Provide the [X, Y] coordinate of the cell's center where the given text is located.  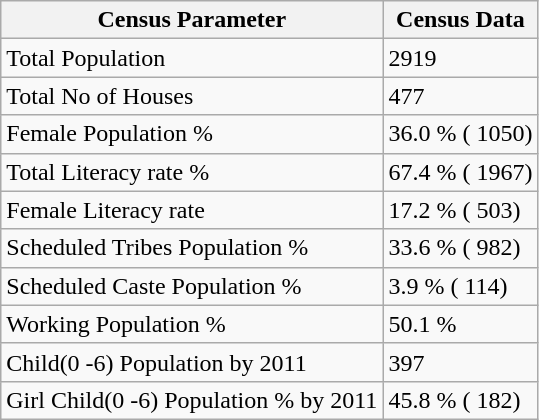
Working Population % [192, 324]
Female Population % [192, 134]
2919 [460, 58]
Total Population [192, 58]
50.1 % [460, 324]
36.0 % ( 1050) [460, 134]
Census Parameter [192, 20]
33.6 % ( 982) [460, 248]
Total Literacy rate % [192, 172]
Scheduled Tribes Population % [192, 248]
67.4 % ( 1967) [460, 172]
Census Data [460, 20]
3.9 % ( 114) [460, 286]
Female Literacy rate [192, 210]
Total No of Houses [192, 96]
17.2 % ( 503) [460, 210]
45.8 % ( 182) [460, 400]
477 [460, 96]
Child(0 -6) Population by 2011 [192, 362]
Scheduled Caste Population % [192, 286]
397 [460, 362]
Girl Child(0 -6) Population % by 2011 [192, 400]
